Return the [x, y] coordinate for the center point of the cell that contains the specified text.  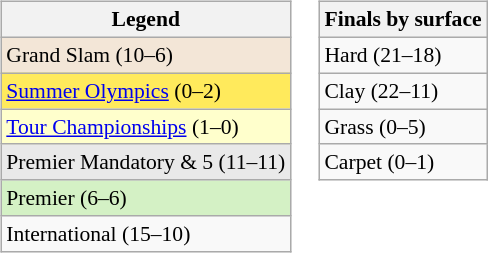
Hard (21–18) [402, 55]
Finals by surface [402, 20]
International (15–10) [146, 234]
Legend [146, 20]
Premier Mandatory & 5 (11–11) [146, 162]
Premier (6–6) [146, 198]
Grand Slam (10–6) [146, 55]
Summer Olympics (0–2) [146, 91]
Clay (22–11) [402, 91]
Tour Championships (1–0) [146, 127]
Carpet (0–1) [402, 162]
Grass (0–5) [402, 127]
